From the cell containing the given text, extract its center point as (X, Y) coordinate. 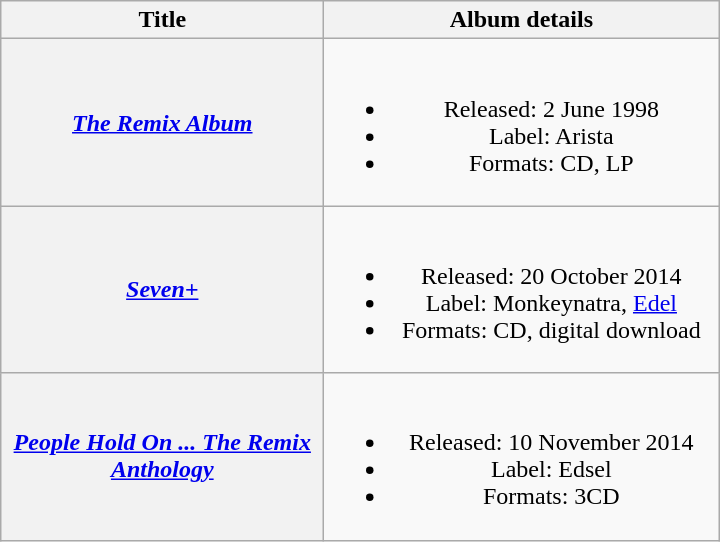
Released: 20 October 2014Label: Monkeynatra, EdelFormats: CD, digital download (522, 290)
The Remix Album (162, 122)
Title (162, 20)
Seven+ (162, 290)
Released: 2 June 1998Label: AristaFormats: CD, LP (522, 122)
People Hold On ... The Remix Anthology (162, 456)
Released: 10 November 2014Label: EdselFormats: 3CD (522, 456)
Album details (522, 20)
